Return (x, y) of the center of cell containing provided text 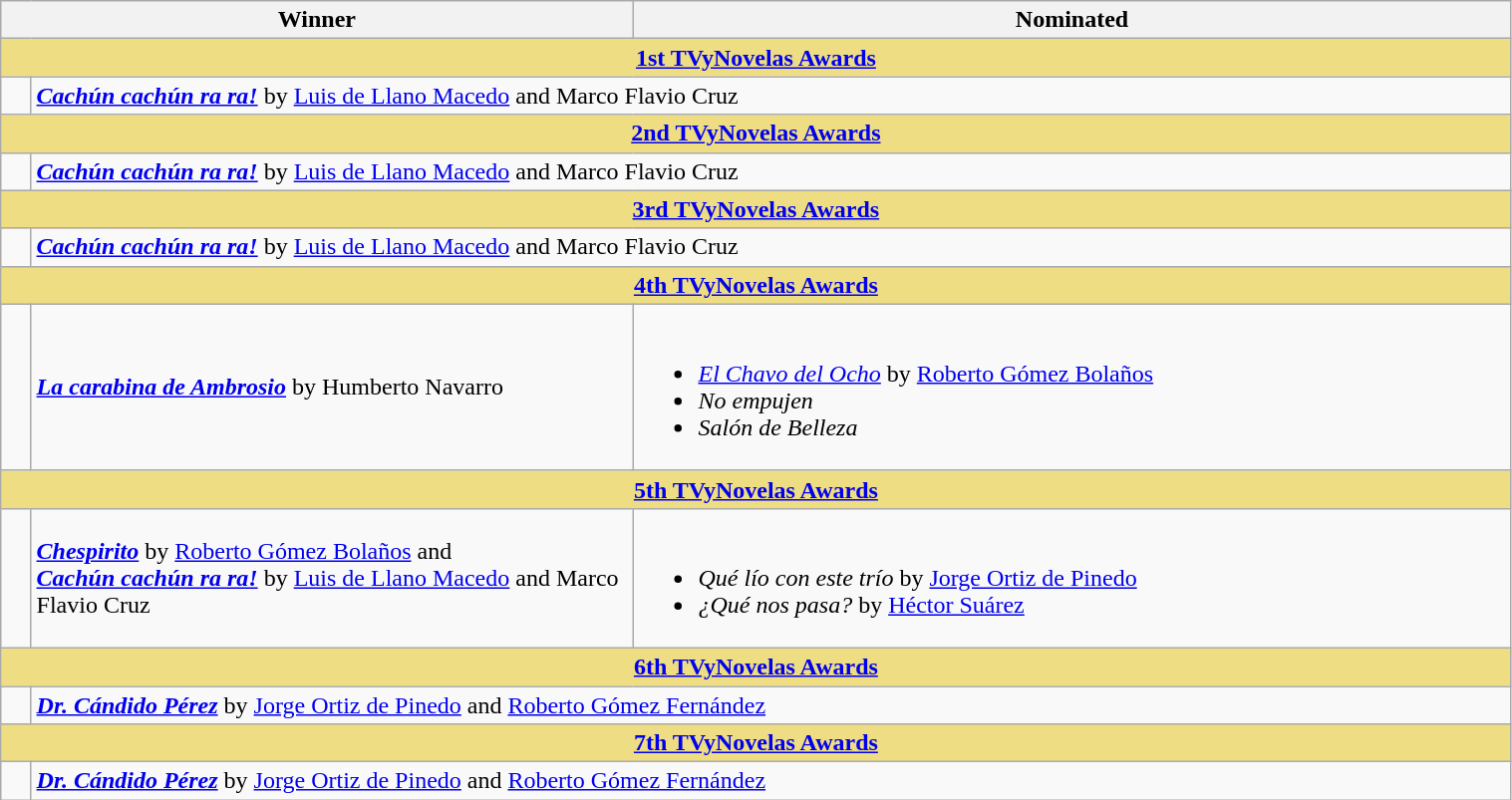
7th TVyNovelas Awards (756, 743)
2nd TVyNovelas Awards (756, 133)
Qué lío con este trío by Jorge Ortiz de Pinedo¿Qué nos pasa? by Héctor Suárez (1072, 578)
La carabina de Ambrosio by Humberto Navarro (332, 387)
Winner (317, 20)
3rd TVyNovelas Awards (756, 209)
6th TVyNovelas Awards (756, 667)
El Chavo del Ocho by Roberto Gómez BolañosNo empujenSalón de Belleza (1072, 387)
Nominated (1072, 20)
5th TVyNovelas Awards (756, 489)
Chespirito by Roberto Gómez Bolaños and Cachún cachún ra ra! by Luis de Llano Macedo and Marco Flavio Cruz (332, 578)
1st TVyNovelas Awards (756, 58)
4th TVyNovelas Awards (756, 285)
